Find where the given text appears and provide that cell's center as (x, y) coordinate. 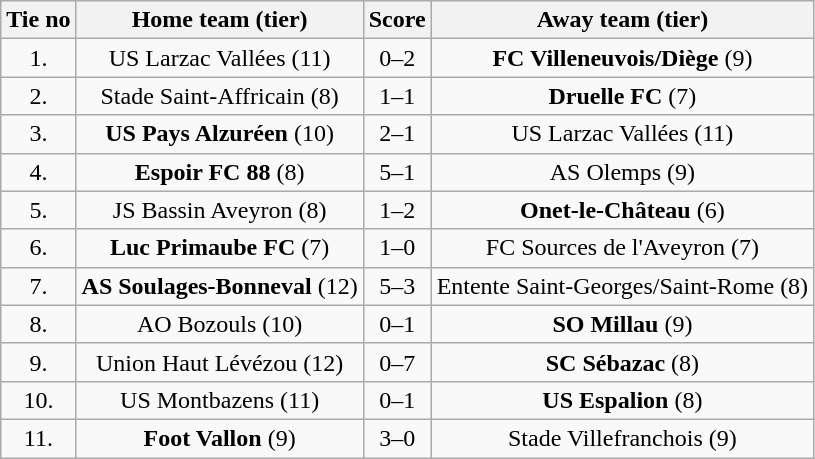
Espoir FC 88 (8) (220, 172)
Stade Villefranchois (9) (622, 438)
1–1 (397, 96)
8. (38, 324)
FC Villeneuvois/Diège (9) (622, 58)
AS Soulages-Bonneval (12) (220, 286)
Union Haut Lévézou (12) (220, 362)
Score (397, 20)
11. (38, 438)
9. (38, 362)
7. (38, 286)
2. (38, 96)
Tie no (38, 20)
SO Millau (9) (622, 324)
Home team (tier) (220, 20)
3–0 (397, 438)
3. (38, 134)
Onet-le-Château (6) (622, 210)
Away team (tier) (622, 20)
US Espalion (8) (622, 400)
5–3 (397, 286)
AO Bozouls (10) (220, 324)
US Montbazens (11) (220, 400)
5. (38, 210)
JS Bassin Aveyron (8) (220, 210)
6. (38, 248)
Luc Primaube FC (7) (220, 248)
1–0 (397, 248)
2–1 (397, 134)
Druelle FC (7) (622, 96)
Foot Vallon (9) (220, 438)
SC Sébazac (8) (622, 362)
Stade Saint-Affricain (8) (220, 96)
10. (38, 400)
0–7 (397, 362)
1–2 (397, 210)
AS Olemps (9) (622, 172)
0–2 (397, 58)
Entente Saint-Georges/Saint-Rome (8) (622, 286)
US Pays Alzuréen (10) (220, 134)
FC Sources de l'Aveyron (7) (622, 248)
1. (38, 58)
4. (38, 172)
5–1 (397, 172)
